Return [x, y] of the center of cell containing provided text 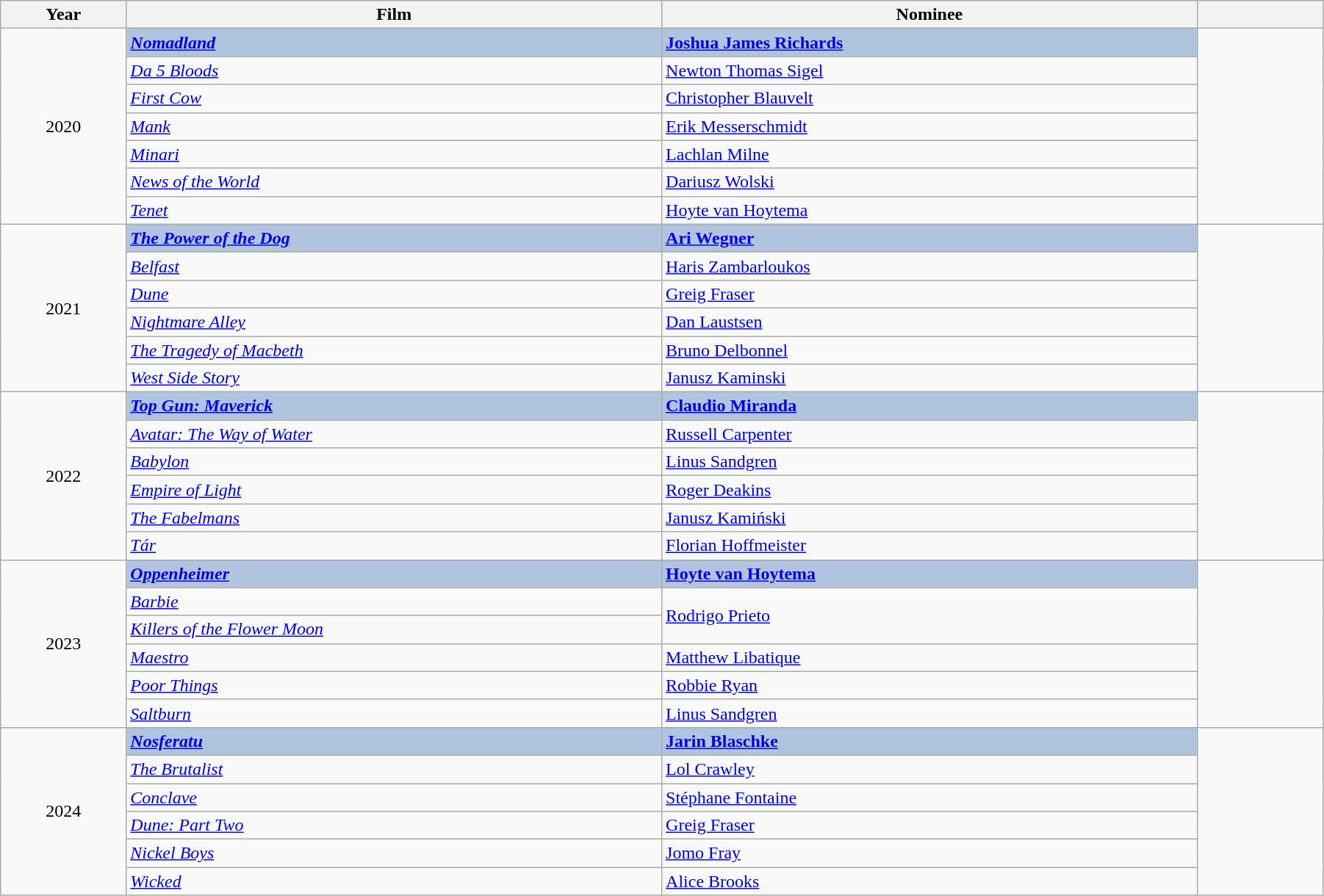
2024 [63, 811]
Nickel Boys [394, 853]
Minari [394, 154]
Ari Wegner [930, 238]
Tenet [394, 210]
Lol Crawley [930, 769]
Roger Deakins [930, 490]
Jomo Fray [930, 853]
Saltburn [394, 713]
Poor Things [394, 685]
2023 [63, 643]
2020 [63, 126]
Dune [394, 294]
Babylon [394, 462]
Haris Zambarloukos [930, 266]
Conclave [394, 797]
Nomadland [394, 43]
Stéphane Fontaine [930, 797]
Nosferatu [394, 741]
Dan Laustsen [930, 322]
Erik Messerschmidt [930, 126]
Russell Carpenter [930, 434]
Robbie Ryan [930, 685]
2022 [63, 476]
Joshua James Richards [930, 43]
The Fabelmans [394, 518]
Lachlan Milne [930, 154]
Dariusz Wolski [930, 182]
Maestro [394, 657]
Da 5 Bloods [394, 71]
Christopher Blauvelt [930, 98]
Jarin Blaschke [930, 741]
Nightmare Alley [394, 322]
Mank [394, 126]
Nominee [930, 15]
Tár [394, 546]
Oppenheimer [394, 574]
Florian Hoffmeister [930, 546]
Killers of the Flower Moon [394, 629]
The Power of the Dog [394, 238]
Barbie [394, 601]
Alice Brooks [930, 881]
News of the World [394, 182]
The Brutalist [394, 769]
West Side Story [394, 378]
Claudio Miranda [930, 406]
Top Gun: Maverick [394, 406]
Janusz Kaminski [930, 378]
Belfast [394, 266]
First Cow [394, 98]
2021 [63, 308]
Matthew Libatique [930, 657]
The Tragedy of Macbeth [394, 350]
Film [394, 15]
Empire of Light [394, 490]
Dune: Part Two [394, 825]
Rodrigo Prieto [930, 615]
Bruno Delbonnel [930, 350]
Janusz Kamiński [930, 518]
Year [63, 15]
Avatar: The Way of Water [394, 434]
Wicked [394, 881]
Newton Thomas Sigel [930, 71]
